Detect which cell encompasses the target text, then output its [X, Y] center coordinate. 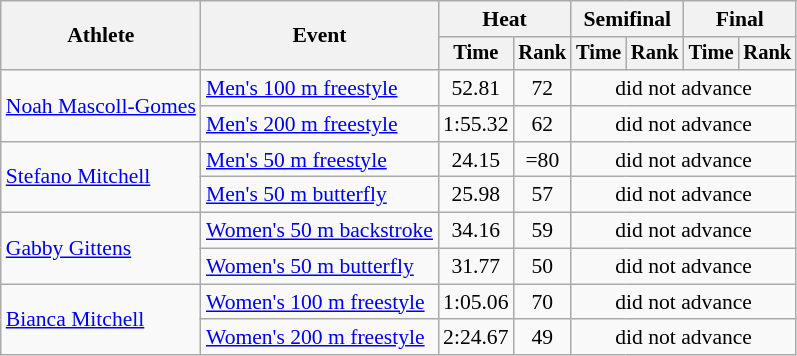
Women's 100 m freestyle [320, 302]
1:05.06 [476, 302]
Athlete [101, 36]
24.15 [476, 160]
62 [543, 124]
25.98 [476, 195]
Men's 50 m freestyle [320, 160]
2:24.67 [476, 338]
Men's 200 m freestyle [320, 124]
70 [543, 302]
52.81 [476, 88]
57 [543, 195]
31.77 [476, 267]
Men's 100 m freestyle [320, 88]
Heat [504, 19]
Noah Mascoll-Gomes [101, 106]
Stefano Mitchell [101, 178]
1:55.32 [476, 124]
=80 [543, 160]
Men's 50 m butterfly [320, 195]
50 [543, 267]
Bianca Mitchell [101, 320]
Final [740, 19]
49 [543, 338]
Women's 50 m backstroke [320, 231]
Semifinal [627, 19]
Gabby Gittens [101, 248]
72 [543, 88]
Women's 50 m butterfly [320, 267]
Women's 200 m freestyle [320, 338]
34.16 [476, 231]
59 [543, 231]
Event [320, 36]
